Determine the (x, y) coordinate at the center of the cell enclosing the given text.  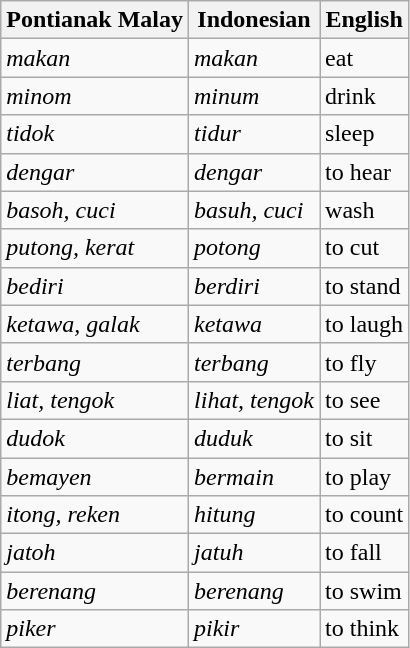
English (364, 20)
liat, tengok (95, 400)
bemayen (95, 477)
hitung (254, 515)
sleep (364, 134)
ketawa, galak (95, 324)
basuh, cuci (254, 210)
putong, kerat (95, 248)
tidok (95, 134)
to count (364, 515)
tidur (254, 134)
minom (95, 96)
to cut (364, 248)
dudok (95, 438)
piker (95, 629)
itong, reken (95, 515)
to think (364, 629)
to stand (364, 286)
berdiri (254, 286)
to sit (364, 438)
pikir (254, 629)
wash (364, 210)
to see (364, 400)
to fly (364, 362)
to play (364, 477)
Pontianak Malay (95, 20)
drink (364, 96)
ketawa (254, 324)
to laugh (364, 324)
bermain (254, 477)
lihat, tengok (254, 400)
minum (254, 96)
eat (364, 58)
bediri (95, 286)
Indonesian (254, 20)
jatuh (254, 553)
jatoh (95, 553)
basoh, cuci (95, 210)
to hear (364, 172)
duduk (254, 438)
to swim (364, 591)
to fall (364, 553)
potong (254, 248)
